Detect which cell encompasses the target text, then output its (x, y) center coordinate. 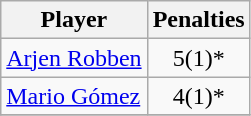
Player (74, 20)
Penalties (198, 20)
Mario Gómez (74, 96)
5(1)* (198, 58)
4(1)* (198, 96)
Arjen Robben (74, 58)
